Extract the [x, y] coordinate from the center of the cell holding the provided text.  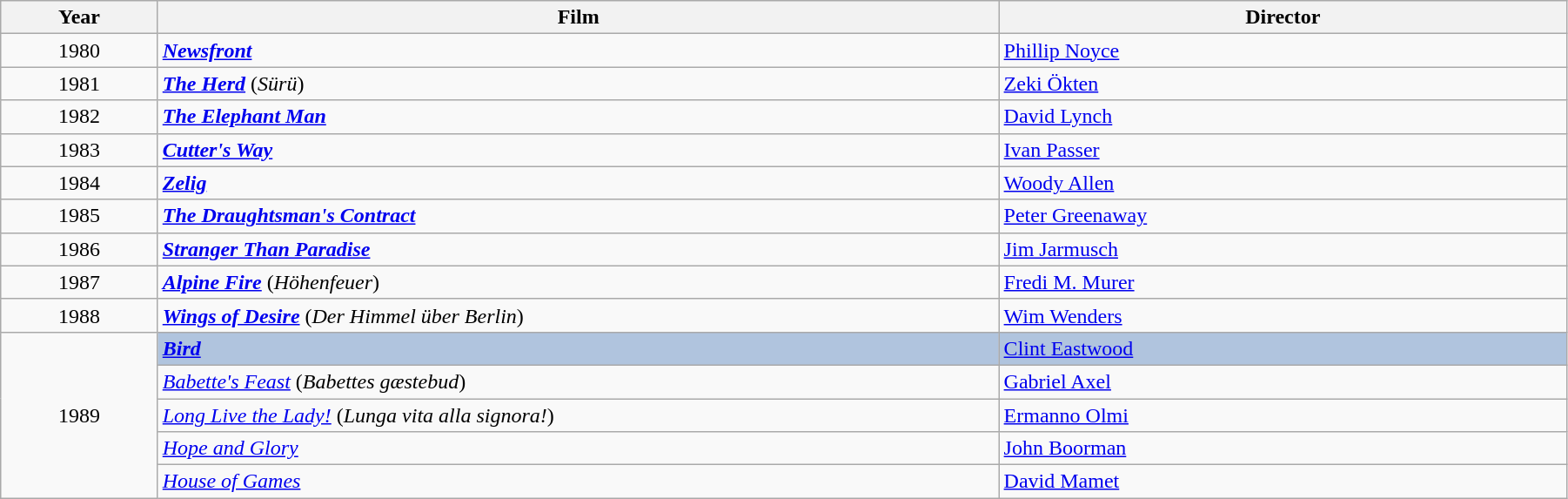
Newsfront [578, 51]
Phillip Noyce [1283, 51]
Gabriel Axel [1283, 381]
1980 [79, 51]
Bird [578, 348]
Director [1283, 17]
Fredi M. Murer [1283, 282]
Ivan Passer [1283, 150]
Woody Allen [1283, 183]
Long Live the Lady! (Lunga vita alla signora!) [578, 415]
1989 [79, 415]
The Herd (Sürü) [578, 84]
1982 [79, 117]
Wings of Desire (Der Himmel über Berlin) [578, 315]
1981 [79, 84]
David Lynch [1283, 117]
Year [79, 17]
The Draughtsman's Contract [578, 216]
1983 [79, 150]
1988 [79, 315]
Babette's Feast (Babettes gæstebud) [578, 381]
John Boorman [1283, 448]
Peter Greenaway [1283, 216]
Ermanno Olmi [1283, 415]
1985 [79, 216]
1987 [79, 282]
Stranger Than Paradise [578, 249]
Clint Eastwood [1283, 348]
David Mamet [1283, 482]
Hope and Glory [578, 448]
1984 [79, 183]
House of Games [578, 482]
1986 [79, 249]
Cutter's Way [578, 150]
Zeki Ökten [1283, 84]
The Elephant Man [578, 117]
Film [578, 17]
Wim Wenders [1283, 315]
Zelig [578, 183]
Alpine Fire (Höhenfeuer) [578, 282]
Jim Jarmusch [1283, 249]
